Determine the (X, Y) coordinate at the center of the cell enclosing the given text.  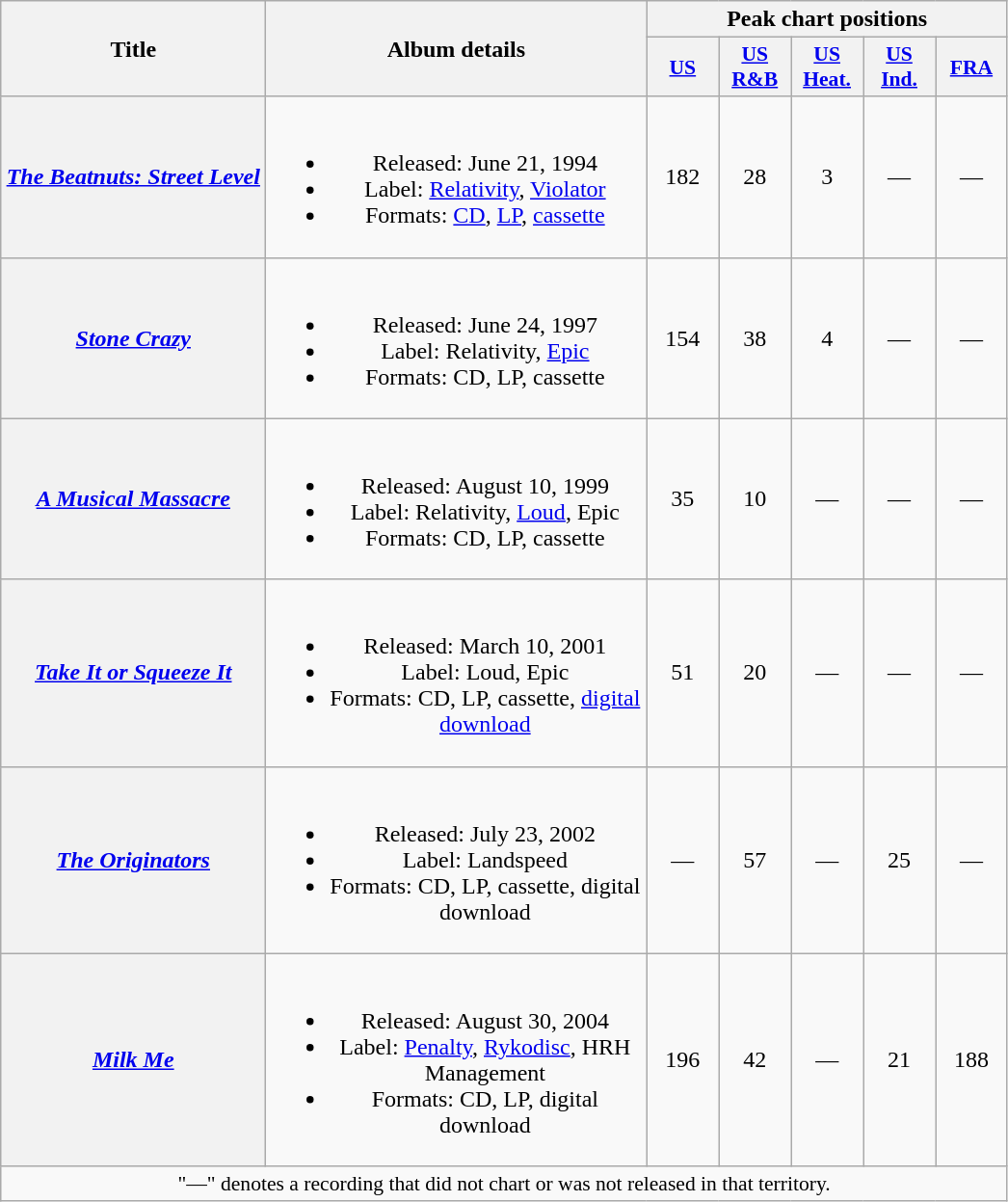
Released: August 10, 1999Label: Relativity, Loud, EpicFormats: CD, LP, cassette (457, 499)
21 (900, 1060)
188 (971, 1060)
Released: July 23, 2002Label: LandspeedFormats: CD, LP, cassette, digital download (457, 860)
10 (756, 499)
US (682, 67)
28 (756, 177)
182 (682, 177)
"—" denotes a recording that did not chart or was not released in that territory. (505, 1184)
51 (682, 673)
38 (756, 337)
Released: August 30, 2004Label: Penalty, Rykodisc, HRH ManagementFormats: CD, LP, digital download (457, 1060)
Take It or Squeeze It (133, 673)
3 (827, 177)
USR&B (756, 67)
35 (682, 499)
42 (756, 1060)
FRA (971, 67)
20 (756, 673)
Released: June 21, 1994Label: Relativity, ViolatorFormats: CD, LP, cassette (457, 177)
The Beatnuts: Street Level (133, 177)
Milk Me (133, 1060)
Released: June 24, 1997Label: Relativity, EpicFormats: CD, LP, cassette (457, 337)
Peak chart positions (827, 19)
USInd. (900, 67)
25 (900, 860)
57 (756, 860)
USHeat. (827, 67)
Title (133, 48)
A Musical Massacre (133, 499)
154 (682, 337)
Album details (457, 48)
196 (682, 1060)
Released: March 10, 2001Label: Loud, EpicFormats: CD, LP, cassette, digital download (457, 673)
The Originators (133, 860)
4 (827, 337)
Stone Crazy (133, 337)
